Find where the given text appears and provide that cell's center as (x, y) coordinate. 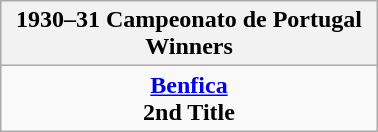
Benfica2nd Title (189, 98)
1930–31 Campeonato de Portugal Winners (189, 34)
